Identify which cell holds the provided text, then report its [x, y] central coordinate. 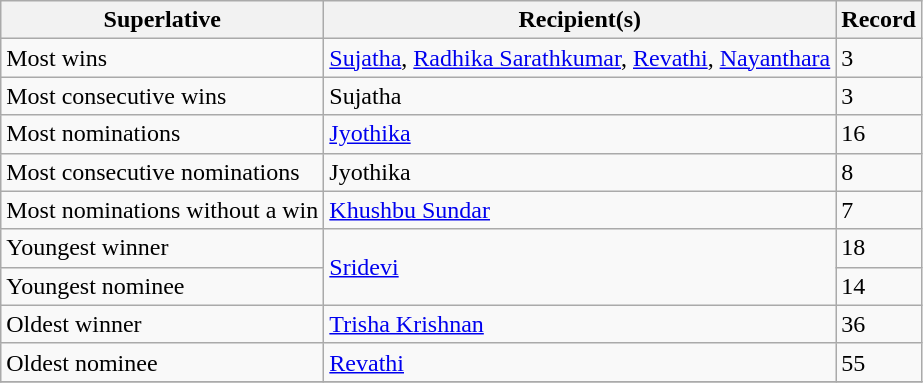
Record [879, 20]
Most consecutive nominations [162, 172]
Most nominations without a win [162, 210]
Oldest winner [162, 324]
Sujatha [580, 96]
16 [879, 134]
14 [879, 286]
Youngest winner [162, 248]
55 [879, 362]
Most nominations [162, 134]
Revathi [580, 362]
Most consecutive wins [162, 96]
18 [879, 248]
8 [879, 172]
Khushbu Sundar [580, 210]
Recipient(s) [580, 20]
Most wins [162, 58]
Youngest nominee [162, 286]
Sujatha, Radhika Sarathkumar, Revathi, Nayanthara [580, 58]
Sridevi [580, 267]
Oldest nominee [162, 362]
Trisha Krishnan [580, 324]
36 [879, 324]
Superlative [162, 20]
7 [879, 210]
